Search for the cell housing the specified text and yield its [x, y] center coordinate. 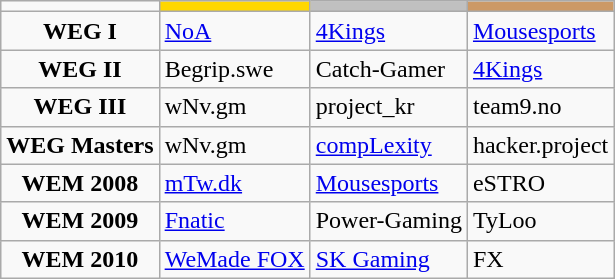
Catch-Gamer [388, 69]
Fnatic [234, 221]
compLexity [388, 145]
mTw.dk [234, 183]
NoA [234, 31]
WEG III [80, 107]
SK Gaming [388, 259]
WEM 2009 [80, 221]
hacker.project [540, 145]
WEG Masters [80, 145]
TyLoo [540, 221]
FX [540, 259]
project_kr [388, 107]
Power-Gaming [388, 221]
Begrip.swe [234, 69]
WEM 2010 [80, 259]
WEG I [80, 31]
team9.no [540, 107]
WeMade FOX [234, 259]
eSTRO [540, 183]
WEG II [80, 69]
WEM 2008 [80, 183]
